Scan for the cell matching the given text and deliver its (X, Y) coordinate at center. 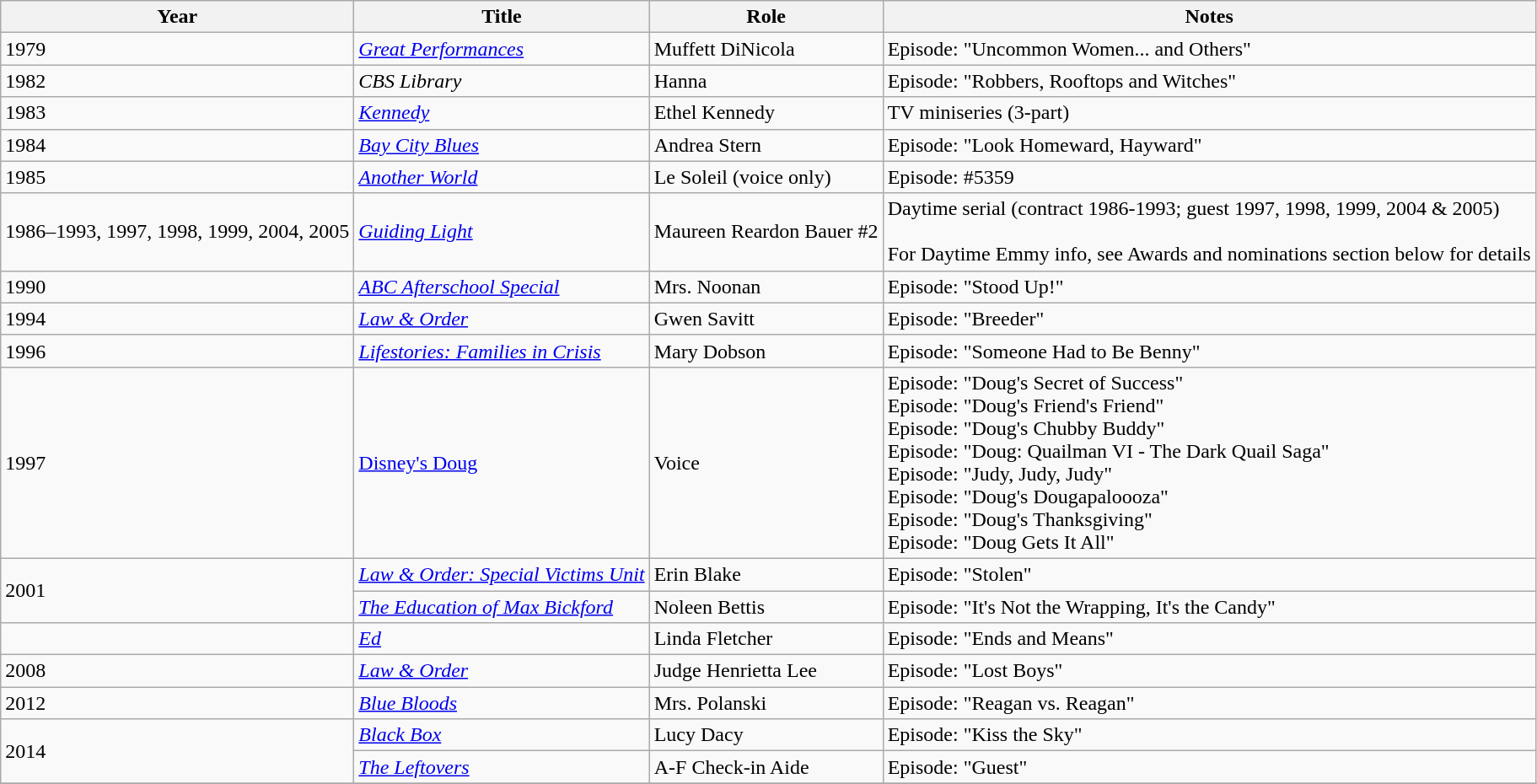
Andrea Stern (766, 145)
Daytime serial (contract 1986-1993; guest 1997, 1998, 1999, 2004 & 2005)For Daytime Emmy info, see Awards and nominations section below for details (1209, 232)
ABC Afterschool Special (502, 287)
Gwen Savitt (766, 319)
A-F Check-in Aide (766, 767)
Year (177, 17)
1979 (177, 49)
Erin Blake (766, 574)
Title (502, 17)
Another World (502, 177)
2012 (177, 703)
1982 (177, 81)
Lucy Dacy (766, 735)
Episode: "Guest" (1209, 767)
Great Performances (502, 49)
Linda Fletcher (766, 639)
Role (766, 17)
Episode: #5359 (1209, 177)
2001 (177, 590)
Mrs. Polanski (766, 703)
Disney's Doug (502, 462)
Episode: "Stood Up!" (1209, 287)
Mrs. Noonan (766, 287)
Episode: "It's Not the Wrapping, It's the Candy" (1209, 606)
Ed (502, 639)
Episode: "Robbers, Rooftops and Witches" (1209, 81)
CBS Library (502, 81)
Notes (1209, 17)
1994 (177, 319)
Bay City Blues (502, 145)
Episode: "Someone Had to Be Benny" (1209, 351)
Hanna (766, 81)
1984 (177, 145)
Lifestories: Families in Crisis (502, 351)
Kennedy (502, 113)
Maureen Reardon Bauer #2 (766, 232)
Episode: "Kiss the Sky" (1209, 735)
The Leftovers (502, 767)
1990 (177, 287)
Blue Bloods (502, 703)
Episode: "Ends and Means" (1209, 639)
Episode: "Stolen" (1209, 574)
1997 (177, 462)
Episode: "Look Homeward, Hayward" (1209, 145)
2014 (177, 751)
1985 (177, 177)
Episode: "Lost Boys" (1209, 671)
1983 (177, 113)
Ethel Kennedy (766, 113)
Episode: "Breeder" (1209, 319)
Black Box (502, 735)
Voice (766, 462)
1986–1993, 1997, 1998, 1999, 2004, 2005 (177, 232)
Muffett DiNicola (766, 49)
Judge Henrietta Lee (766, 671)
Guiding Light (502, 232)
2008 (177, 671)
The Education of Max Bickford (502, 606)
Noleen Bettis (766, 606)
Law & Order: Special Victims Unit (502, 574)
TV miniseries (3-part) (1209, 113)
1996 (177, 351)
Mary Dobson (766, 351)
Le Soleil (voice only) (766, 177)
Episode: "Reagan vs. Reagan" (1209, 703)
Episode: "Uncommon Women... and Others" (1209, 49)
